Locate the cell with the specified text and output its (x, y) center coordinate. 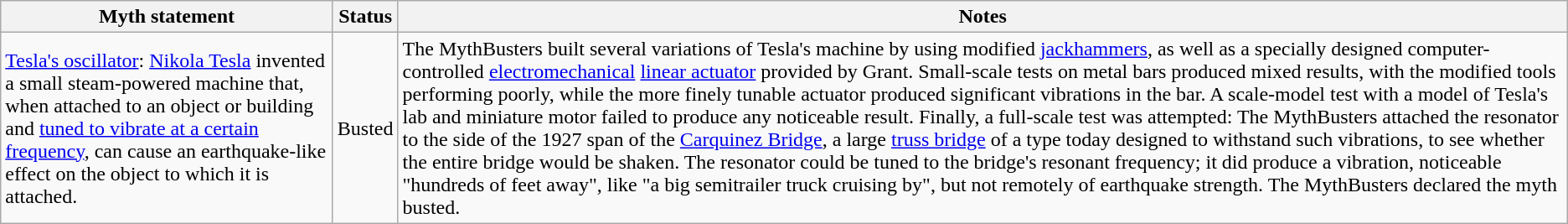
Status (365, 17)
Notes (983, 17)
Busted (365, 128)
Myth statement (168, 17)
